Capture the cell that displays the provided text and extract its (X, Y) central coordinate. 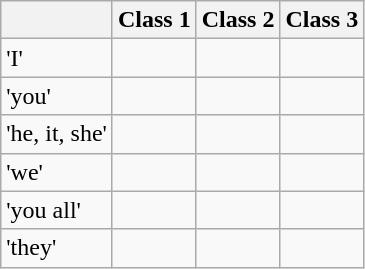
'you' (57, 96)
'you all' (57, 210)
Class 3 (322, 20)
'I' (57, 58)
'they' (57, 248)
'he, it, she' (57, 134)
Class 1 (154, 20)
'we' (57, 172)
Class 2 (238, 20)
